Output the (X, Y) coordinate of the center of the cell containing the given text.  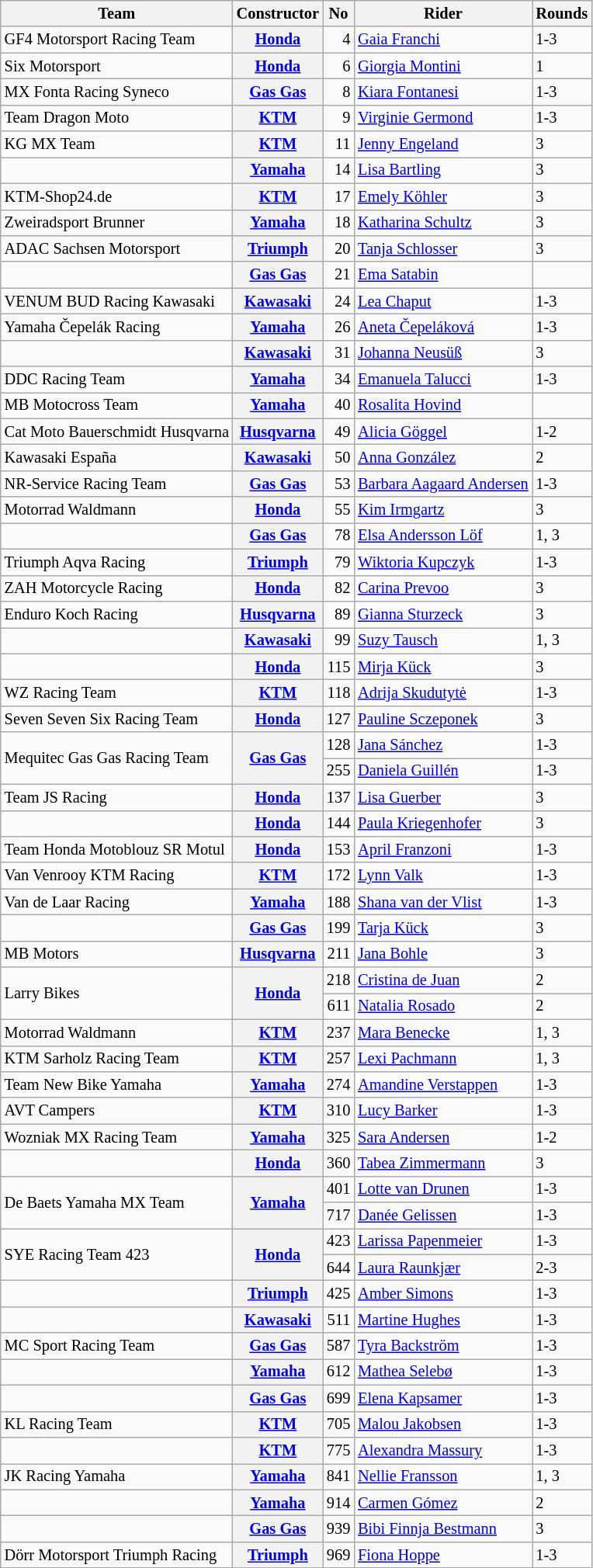
Wiktoria Kupczyk (442, 562)
24 (338, 301)
237 (338, 1032)
Carmen Gómez (442, 1503)
Jenny Engeland (442, 144)
14 (338, 170)
218 (338, 980)
26 (338, 327)
8 (338, 92)
Rider (442, 13)
Bibi Finnja Bestmann (442, 1528)
ADAC Sachsen Motorsport (116, 248)
Cristina de Juan (442, 980)
360 (338, 1163)
188 (338, 902)
55 (338, 510)
Team Dragon Moto (116, 118)
Adrija Skudutytė (442, 692)
Barbara Aagaard Andersen (442, 484)
82 (338, 588)
211 (338, 954)
18 (338, 223)
Enduro Koch Racing (116, 614)
21 (338, 275)
ZAH Motorcycle Racing (116, 588)
Daniela Guillén (442, 771)
Elsa Andersson Löf (442, 536)
Emanuela Talucci (442, 380)
17 (338, 196)
611 (338, 1006)
Lexi Pachmann (442, 1059)
Mathea Selebø (442, 1372)
115 (338, 667)
717 (338, 1216)
Johanna Neusüß (442, 353)
255 (338, 771)
MC Sport Racing Team (116, 1346)
Team Honda Motoblouz SR Motul (116, 849)
Rosalita Hovind (442, 405)
Aneta Čepeláková (442, 327)
Gaia Franchi (442, 40)
DDC Racing Team (116, 380)
128 (338, 745)
Paula Kriegenhofer (442, 824)
Lynn Valk (442, 876)
4 (338, 40)
Lea Chaput (442, 301)
Suzy Tausch (442, 640)
78 (338, 536)
310 (338, 1111)
Laura Raunkjær (442, 1268)
423 (338, 1241)
Yamaha Čepelák Racing (116, 327)
Tyra Backström (442, 1346)
914 (338, 1503)
Team JS Racing (116, 797)
Larry Bikes (116, 994)
KTM-Shop24.de (116, 196)
401 (338, 1189)
Amber Simons (442, 1294)
Shana van der Vlist (442, 902)
MX Fonta Racing Syneco (116, 92)
Van de Laar Racing (116, 902)
De Baets Yamaha MX Team (116, 1202)
939 (338, 1528)
53 (338, 484)
Van Venrooy KTM Racing (116, 876)
KG MX Team (116, 144)
Wozniak MX Racing Team (116, 1137)
Danée Gelissen (442, 1216)
144 (338, 824)
Carina Prevoo (442, 588)
Six Motorsport (116, 66)
425 (338, 1294)
Kiara Fontanesi (442, 92)
Alexandra Massury (442, 1450)
AVT Campers (116, 1111)
MB Motors (116, 954)
Tabea Zimmermann (442, 1163)
Jana Sánchez (442, 745)
Kawasaki España (116, 457)
841 (338, 1476)
775 (338, 1450)
Tarja Kück (442, 928)
Lisa Guerber (442, 797)
Team New Bike Yamaha (116, 1084)
Team (116, 13)
34 (338, 380)
Lucy Barker (442, 1111)
Natalia Rosado (442, 1006)
Anna González (442, 457)
Triumph Aqva Racing (116, 562)
699 (338, 1398)
Mirja Kück (442, 667)
274 (338, 1084)
9 (338, 118)
50 (338, 457)
20 (338, 248)
89 (338, 614)
11 (338, 144)
6 (338, 66)
644 (338, 1268)
Cat Moto Bauerschmidt Husqvarna (116, 432)
MB Motocross Team (116, 405)
40 (338, 405)
199 (338, 928)
Dörr Motorsport Triumph Racing (116, 1555)
127 (338, 719)
969 (338, 1555)
79 (338, 562)
Martine Hughes (442, 1320)
49 (338, 432)
Lisa Bartling (442, 170)
257 (338, 1059)
Amandine Verstappen (442, 1084)
153 (338, 849)
Giorgia Montini (442, 66)
Emely Köhler (442, 196)
118 (338, 692)
Elena Kapsamer (442, 1398)
SYE Racing Team 423 (116, 1254)
Malou Jakobsen (442, 1424)
Zweiradsport Brunner (116, 223)
31 (338, 353)
Ema Satabin (442, 275)
Fiona Hoppe (442, 1555)
99 (338, 640)
Sara Andersen (442, 1137)
VENUM BUD Racing Kawasaki (116, 301)
JK Racing Yamaha (116, 1476)
Pauline Sczeponek (442, 719)
WZ Racing Team (116, 692)
325 (338, 1137)
Larissa Papenmeier (442, 1241)
Kim Irmgartz (442, 510)
Nellie Fransson (442, 1476)
NR-Service Racing Team (116, 484)
Lotte van Drunen (442, 1189)
705 (338, 1424)
172 (338, 876)
Rounds (562, 13)
Seven Seven Six Racing Team (116, 719)
137 (338, 797)
Gianna Sturzeck (442, 614)
1 (562, 66)
No (338, 13)
KL Racing Team (116, 1424)
KTM Sarholz Racing Team (116, 1059)
587 (338, 1346)
612 (338, 1372)
Mequitec Gas Gas Racing Team (116, 758)
511 (338, 1320)
2-3 (562, 1268)
April Franzoni (442, 849)
Tanja Schlosser (442, 248)
Jana Bohle (442, 954)
Constructor (278, 13)
Katharina Schultz (442, 223)
GF4 Motorsport Racing Team (116, 40)
Mara Benecke (442, 1032)
Virginie Germond (442, 118)
Alicia Göggel (442, 432)
